From the cell containing the given text, extract its center point as [X, Y] coordinate. 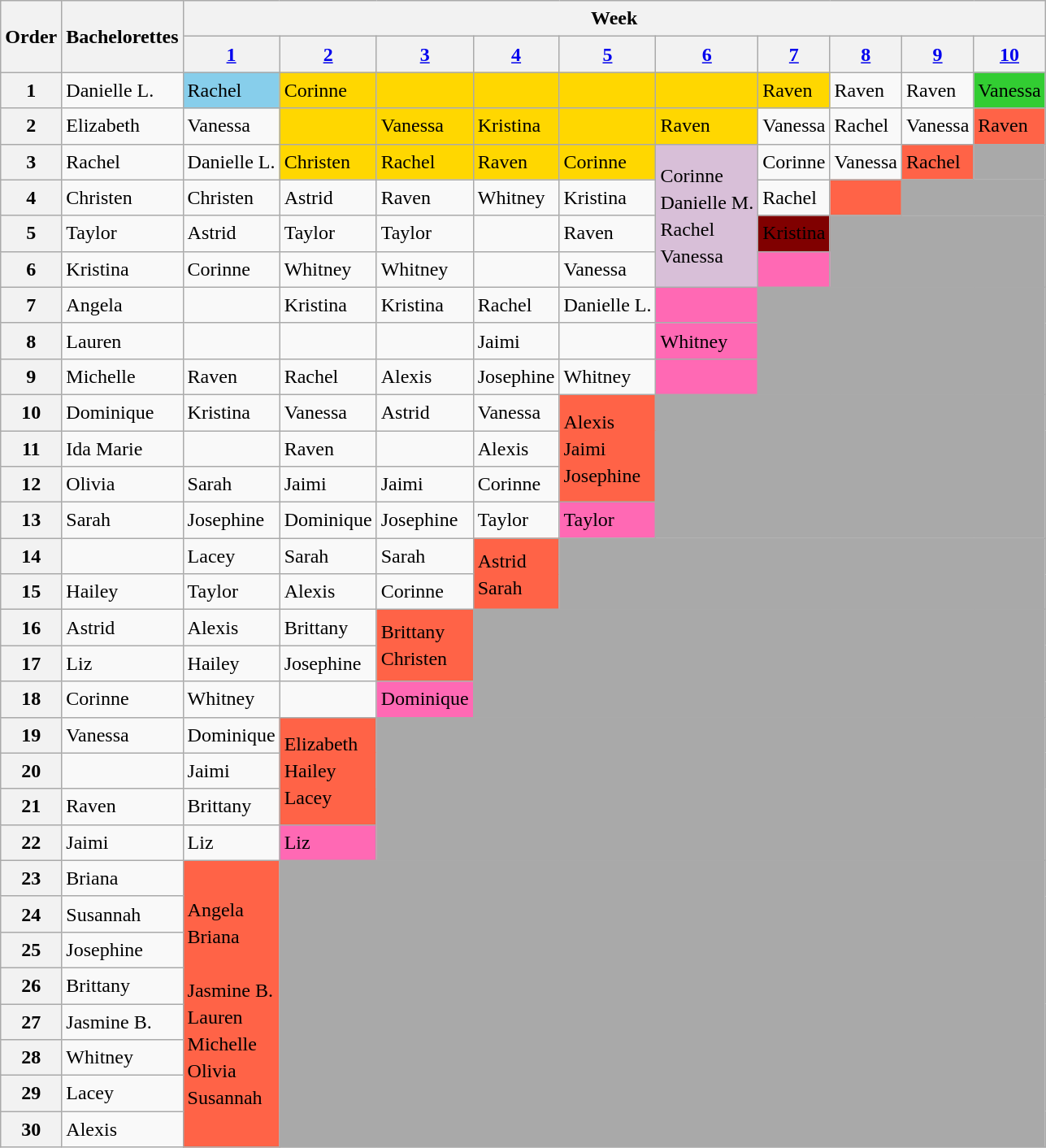
Olivia [122, 485]
28 [31, 1058]
Susannah [122, 914]
BrittanyChristen [424, 646]
Angela [122, 305]
18 [31, 699]
29 [31, 1094]
30 [31, 1129]
Week [614, 19]
24 [31, 914]
ElizabethHaileyLacey [328, 771]
AlexisJaimiJosephine [608, 448]
21 [31, 807]
11 [31, 449]
20 [31, 771]
22 [31, 842]
Ida Marie [122, 449]
27 [31, 1021]
AngelaBrianaJasmine B.LaurenMichelleOliviaSusannah [231, 1003]
Elizabeth [122, 126]
Lauren [122, 341]
12 [31, 485]
Michelle [122, 376]
CorinneDanielle M.RachelVanessa [707, 215]
23 [31, 878]
17 [31, 663]
Order [31, 37]
AstridSarah [516, 574]
Jasmine B. [122, 1021]
15 [31, 592]
13 [31, 520]
16 [31, 628]
14 [31, 556]
Briana [122, 878]
Bachelorettes [122, 37]
19 [31, 735]
25 [31, 950]
26 [31, 985]
